Extract the (x, y) coordinate from the center of the cell holding the provided text.  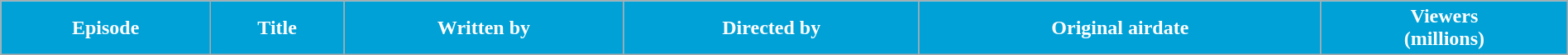
Original airdate (1120, 28)
Episode (106, 28)
Viewers(millions) (1444, 28)
Directed by (771, 28)
Written by (485, 28)
Title (278, 28)
